Return (X, Y) of the center of cell containing provided text 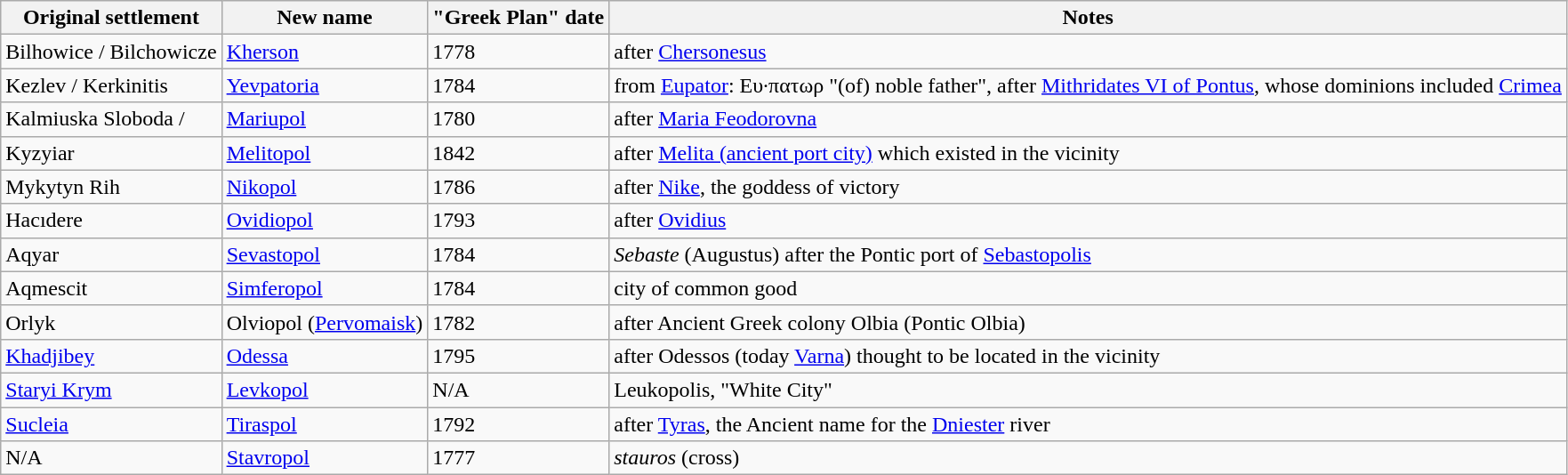
Odessa (325, 356)
New name (325, 18)
Hacıdere (111, 221)
Original settlement (111, 18)
Notes (1089, 18)
Kalmiuska Sloboda / (111, 119)
Orlyk (111, 322)
after Maria Feodorovna (1089, 119)
1780 (519, 119)
Aqmescit (111, 288)
city of common good (1089, 288)
Ovidiopol (325, 221)
1786 (519, 187)
Kyzyiar (111, 153)
"Greek Plan" date (519, 18)
1782 (519, 322)
1793 (519, 221)
Kherson (325, 52)
Mariupol (325, 119)
1795 (519, 356)
Kezlev / Kerkinitis (111, 85)
1778 (519, 52)
after Nike, the goddess of victory (1089, 187)
after Melita (ancient port city) which existed in the vicinity (1089, 153)
after Chersonesus (1089, 52)
after Odessos (today Varna) thought to be located in the vicinity (1089, 356)
1777 (519, 458)
Nikopol (325, 187)
Tiraspol (325, 424)
Yevpatoria (325, 85)
Staryi Krym (111, 390)
Sebaste (Augustus) after the Pontic port of Sebastopolis (1089, 254)
Bilhowice / Bilchowicze (111, 52)
Stavropol (325, 458)
Sevastopol (325, 254)
after Ovidius (1089, 221)
Melitopol (325, 153)
from Eupator: Ευ·πατωρ "(of) noble father", after Mithridates VI of Pontus, whose dominions included Crimea (1089, 85)
1792 (519, 424)
Leukopolis, "White City" (1089, 390)
after Tyras, the Ancient name for the Dniester river (1089, 424)
Sucleia (111, 424)
1842 (519, 153)
Mykytyn Rih (111, 187)
Simferopol (325, 288)
Khadjibey (111, 356)
Aqyar (111, 254)
Olviopol (Pervomaisk) (325, 322)
after Ancient Greek colony Olbia (Pontic Olbia) (1089, 322)
Levkopol (325, 390)
stauros (cross) (1089, 458)
